Scan for the cell matching the given text and deliver its (x, y) coordinate at center. 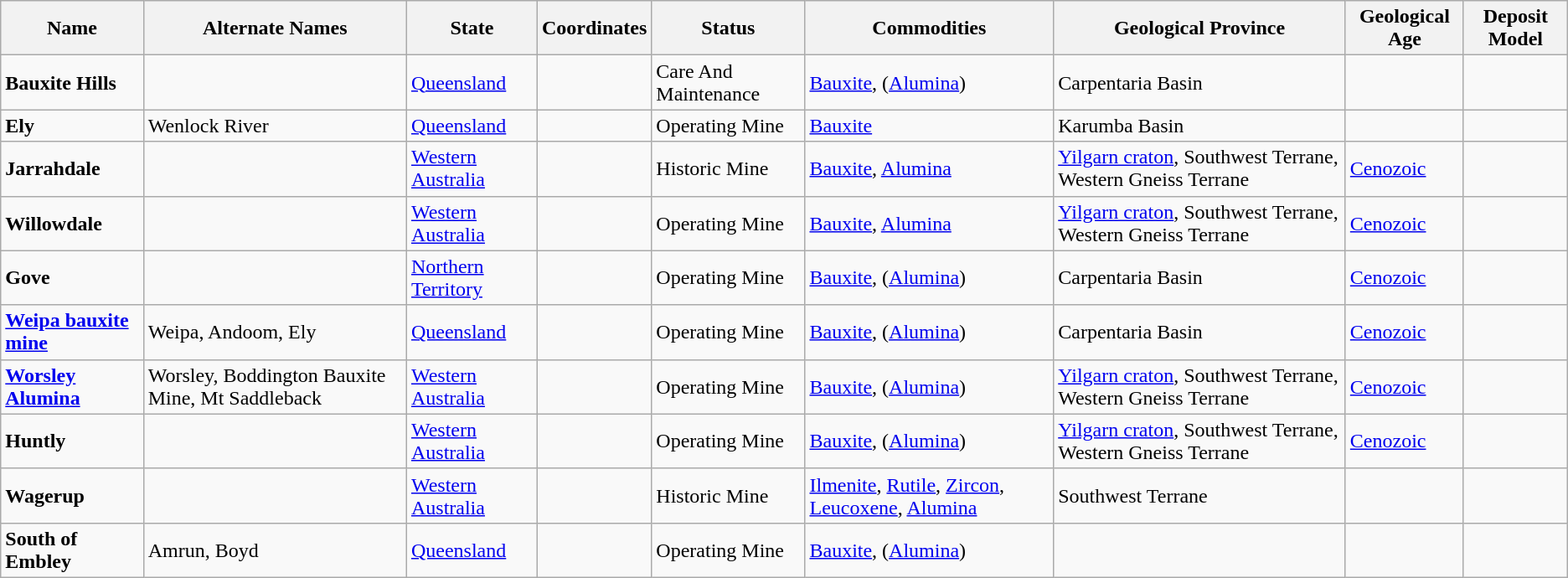
Amrun, Boyd (275, 550)
Wagerup (72, 496)
Southwest Terrane (1199, 496)
Coordinates (594, 28)
Weipa, Andoom, Ely (275, 332)
Gove (72, 278)
Worsley Alumina (72, 387)
Huntly (72, 441)
Geological Province (1199, 28)
Worsley, Boddington Bauxite Mine, Mt Saddleback (275, 387)
Geological Age (1404, 28)
Bauxite (930, 126)
Alternate Names (275, 28)
Karumba Basin (1199, 126)
Name (72, 28)
Willowdale (72, 223)
Ilmenite, Rutile, Zircon, Leucoxene, Alumina (930, 496)
Status (729, 28)
Ely (72, 126)
Deposit Model (1515, 28)
Northern Territory (472, 278)
State (472, 28)
Commodities (930, 28)
Care And Maintenance (729, 82)
South of Embley (72, 550)
Jarrahdale (72, 169)
Weipa bauxite mine (72, 332)
Bauxite Hills (72, 82)
Wenlock River (275, 126)
